Pinpoint the cell where the given text exists, returning its [x, y] midpoint coordinate. 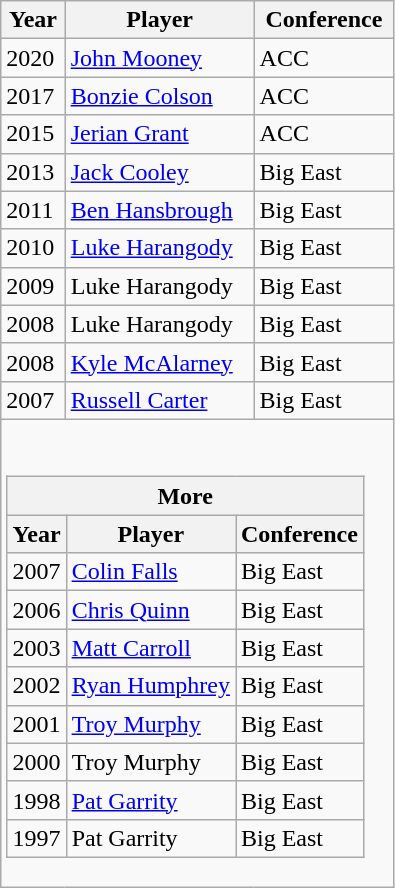
2001 [36, 724]
2017 [33, 96]
Colin Falls [150, 572]
Jerian Grant [160, 134]
2006 [36, 610]
Bonzie Colson [160, 96]
2020 [33, 58]
2009 [33, 286]
2015 [33, 134]
1997 [36, 838]
John Mooney [160, 58]
Ben Hansbrough [160, 210]
2011 [33, 210]
Jack Cooley [160, 172]
Ryan Humphrey [150, 686]
2002 [36, 686]
More [185, 496]
Chris Quinn [150, 610]
Matt Carroll [150, 648]
2003 [36, 648]
2013 [33, 172]
Kyle McAlarney [160, 362]
2010 [33, 248]
1998 [36, 800]
2000 [36, 762]
Russell Carter [160, 400]
